Locate the cell with the specified text and output its (x, y) center coordinate. 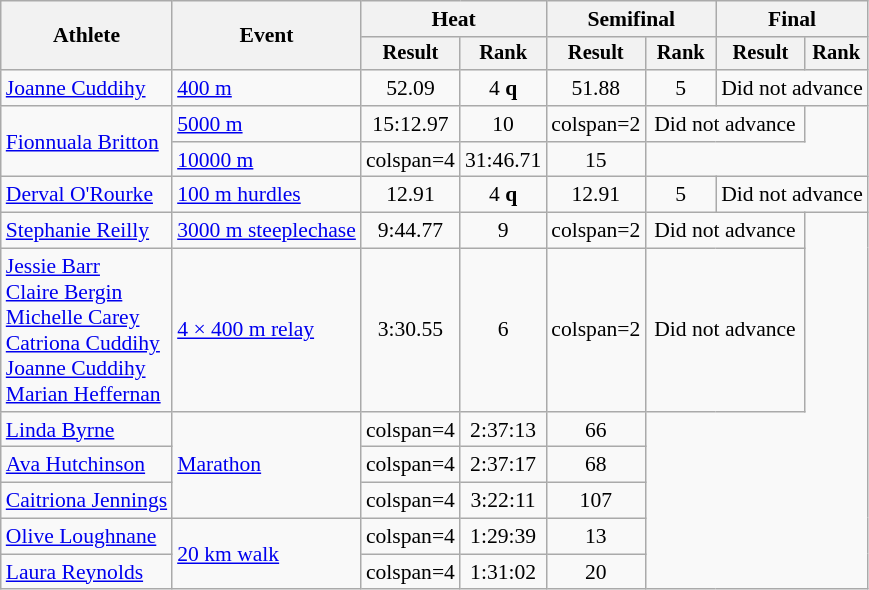
Laura Reynolds (86, 572)
52.09 (410, 88)
3:30.55 (410, 330)
Olive Loughnane (86, 537)
10 (503, 124)
Marathon (266, 466)
107 (596, 501)
Stephanie Reilly (86, 231)
1:31:02 (503, 572)
Caitriona Jennings (86, 501)
2:37:17 (503, 465)
Derval O'Rourke (86, 195)
1:29:39 (503, 537)
4 × 400 m relay (266, 330)
15:12.97 (410, 124)
20 km walk (266, 554)
6 (503, 330)
Athlete (86, 36)
9 (503, 231)
Final (792, 19)
66 (596, 430)
Event (266, 36)
Linda Byrne (86, 430)
100 m hurdles (266, 195)
Joanne Cuddihy (86, 88)
13 (596, 537)
Ava Hutchinson (86, 465)
20 (596, 572)
15 (596, 160)
68 (596, 465)
31:46.71 (503, 160)
Fionnuala Britton (86, 142)
9:44.77 (410, 231)
10000 m (266, 160)
51.88 (596, 88)
Jessie BarrClaire BerginMichelle CareyCatriona CuddihyJoanne CuddihyMarian Heffernan (86, 330)
3:22:11 (503, 501)
Heat (454, 19)
5000 m (266, 124)
Semifinal (631, 19)
400 m (266, 88)
3000 m steeplechase (266, 231)
2:37:13 (503, 430)
